Return the [x, y] coordinate for the center point of the cell that contains the specified text.  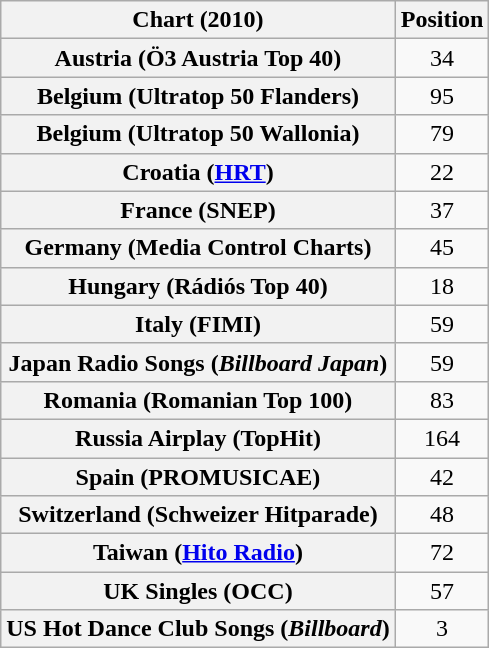
France (SNEP) [198, 210]
3 [442, 629]
Romania (Romanian Top 100) [198, 400]
Position [442, 20]
22 [442, 172]
Belgium (Ultratop 50 Wallonia) [198, 134]
95 [442, 96]
Switzerland (Schweizer Hitparade) [198, 515]
Hungary (Rádiós Top 40) [198, 286]
45 [442, 248]
Spain (PROMUSICAE) [198, 477]
83 [442, 400]
Chart (2010) [198, 20]
37 [442, 210]
UK Singles (OCC) [198, 591]
Italy (FIMI) [198, 324]
42 [442, 477]
34 [442, 58]
Taiwan (Hito Radio) [198, 553]
18 [442, 286]
Germany (Media Control Charts) [198, 248]
US Hot Dance Club Songs (Billboard) [198, 629]
164 [442, 438]
Russia Airplay (TopHit) [198, 438]
Japan Radio Songs (Billboard Japan) [198, 362]
57 [442, 591]
Austria (Ö3 Austria Top 40) [198, 58]
Belgium (Ultratop 50 Flanders) [198, 96]
Croatia (HRT) [198, 172]
72 [442, 553]
48 [442, 515]
79 [442, 134]
